Scan for the cell matching the given text and deliver its [X, Y] coordinate at center. 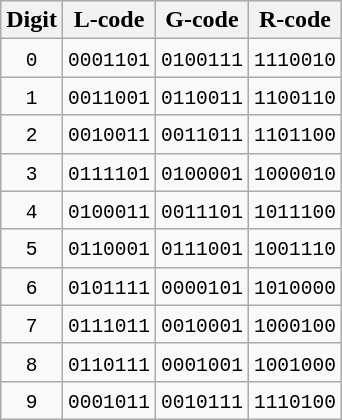
G-code [202, 20]
1000100 [294, 324]
1000010 [294, 172]
0010011 [108, 134]
1 [32, 96]
4 [32, 210]
0000101 [202, 286]
1001000 [294, 362]
7 [32, 324]
1001110 [294, 248]
3 [32, 172]
0110011 [202, 96]
0111101 [108, 172]
0100011 [108, 210]
0001001 [202, 362]
9 [32, 400]
1100110 [294, 96]
1110010 [294, 58]
R-code [294, 20]
0 [32, 58]
Digit [32, 20]
0001011 [108, 400]
1101100 [294, 134]
0111001 [202, 248]
8 [32, 362]
0111011 [108, 324]
0010001 [202, 324]
6 [32, 286]
1110100 [294, 400]
L-code [108, 20]
0110111 [108, 362]
1010000 [294, 286]
0010111 [202, 400]
0100111 [202, 58]
0011001 [108, 96]
1011100 [294, 210]
5 [32, 248]
0011011 [202, 134]
2 [32, 134]
0100001 [202, 172]
0001101 [108, 58]
0101111 [108, 286]
0110001 [108, 248]
0011101 [202, 210]
